Determine the [x, y] coordinate at the center of the cell enclosing the given text.  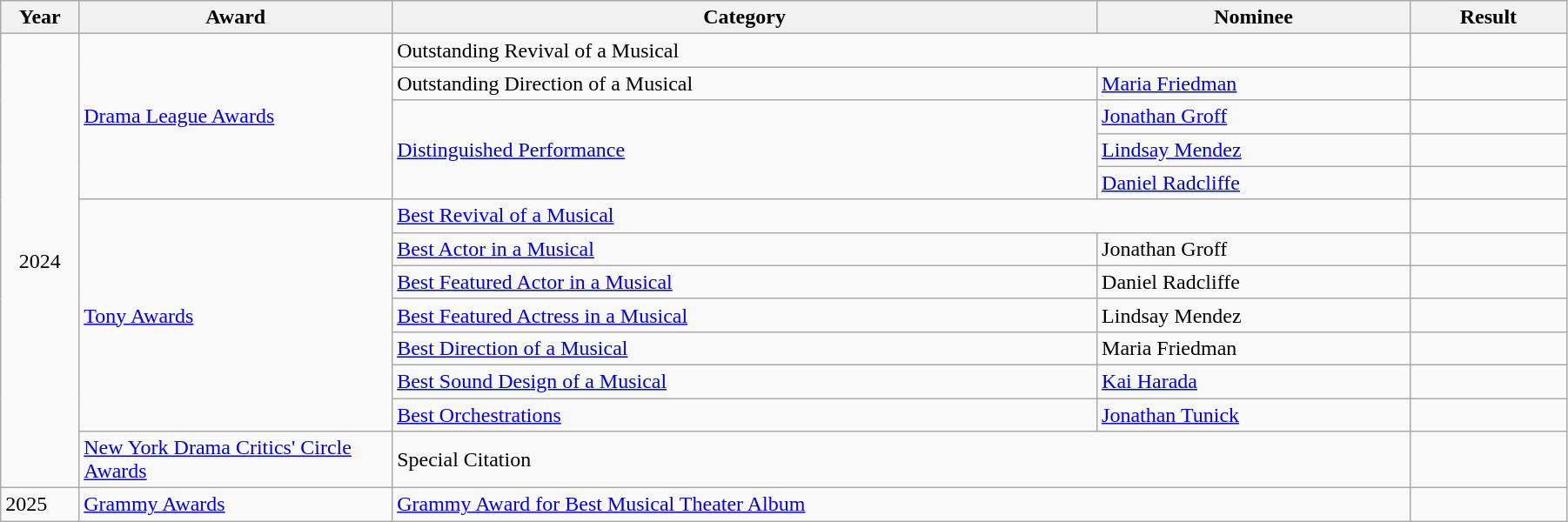
Best Direction of a Musical [745, 348]
Best Actor in a Musical [745, 249]
Category [745, 17]
Special Citation [901, 459]
2024 [40, 261]
Grammy Awards [236, 505]
Jonathan Tunick [1254, 415]
Best Revival of a Musical [901, 216]
Award [236, 17]
Year [40, 17]
Outstanding Revival of a Musical [901, 50]
Best Orchestrations [745, 415]
Distinguished Performance [745, 150]
Nominee [1254, 17]
Outstanding Direction of a Musical [745, 84]
Best Featured Actress in a Musical [745, 315]
New York Drama Critics' Circle Awards [236, 459]
2025 [40, 505]
Best Featured Actor in a Musical [745, 282]
Grammy Award for Best Musical Theater Album [901, 505]
Kai Harada [1254, 381]
Drama League Awards [236, 117]
Best Sound Design of a Musical [745, 381]
Result [1488, 17]
Tony Awards [236, 315]
